Detect which cell encompasses the target text, then output its (X, Y) center coordinate. 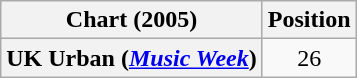
UK Urban (Music Week) (132, 58)
Chart (2005) (132, 20)
26 (309, 58)
Position (309, 20)
